Pinpoint the cell where the given text exists, returning its [x, y] midpoint coordinate. 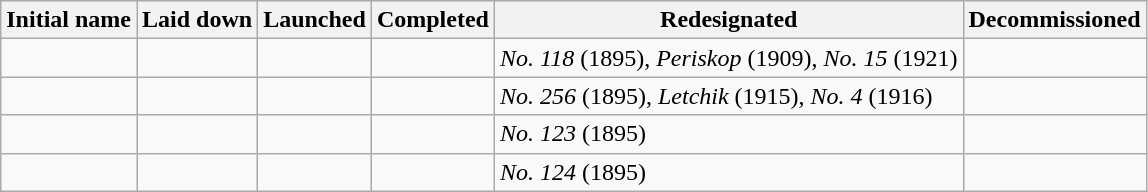
Redesignated [728, 20]
No. 256 (1895), Letchik (1915), No. 4 (1916) [728, 96]
Initial name [69, 20]
Laid down [196, 20]
Launched [315, 20]
No. 123 (1895) [728, 134]
Decommissioned [1054, 20]
Completed [432, 20]
No. 118 (1895), Periskop (1909), No. 15 (1921) [728, 58]
No. 124 (1895) [728, 172]
